Return [x, y] of the center of cell containing provided text 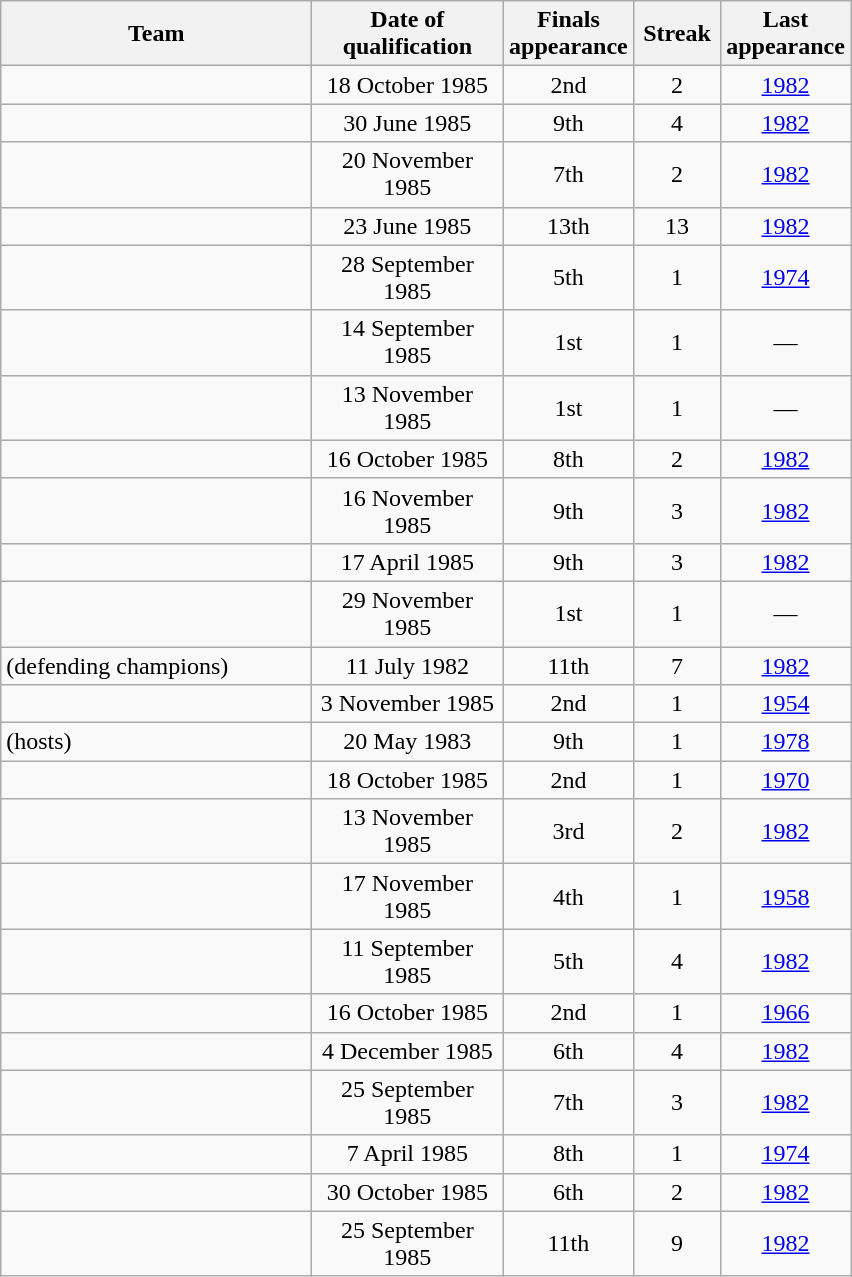
Date of qualification [408, 34]
20 May 1983 [408, 742]
30 June 1985 [408, 123]
13th [568, 226]
3rd [568, 832]
17 November 1985 [408, 896]
Last appearance [786, 34]
28 September 1985 [408, 278]
Team [156, 34]
4th [568, 896]
7 April 1985 [408, 1154]
29 November 1985 [408, 614]
Streak [677, 34]
30 October 1985 [408, 1192]
11 July 1982 [408, 665]
7 [677, 665]
1958 [786, 896]
11 September 1985 [408, 962]
3 November 1985 [408, 704]
14 September 1985 [408, 342]
1978 [786, 742]
(hosts) [156, 742]
23 June 1985 [408, 226]
Finals appearance [568, 34]
4 December 1985 [408, 1051]
16 November 1985 [408, 510]
1970 [786, 780]
(defending champions) [156, 665]
17 April 1985 [408, 562]
1954 [786, 704]
9 [677, 1244]
13 [677, 226]
20 November 1985 [408, 174]
1966 [786, 1013]
